Provide the [x, y] coordinate of the cell's center where the given text is located.  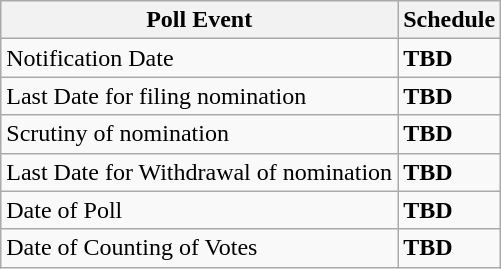
Notification Date [200, 58]
Date of Poll [200, 210]
Last Date for filing nomination [200, 96]
Poll Event [200, 20]
Last Date for Withdrawal of nomination [200, 172]
Scrutiny of nomination [200, 134]
Schedule [450, 20]
Date of Counting of Votes [200, 248]
